Scan for the cell matching the given text and deliver its (X, Y) coordinate at center. 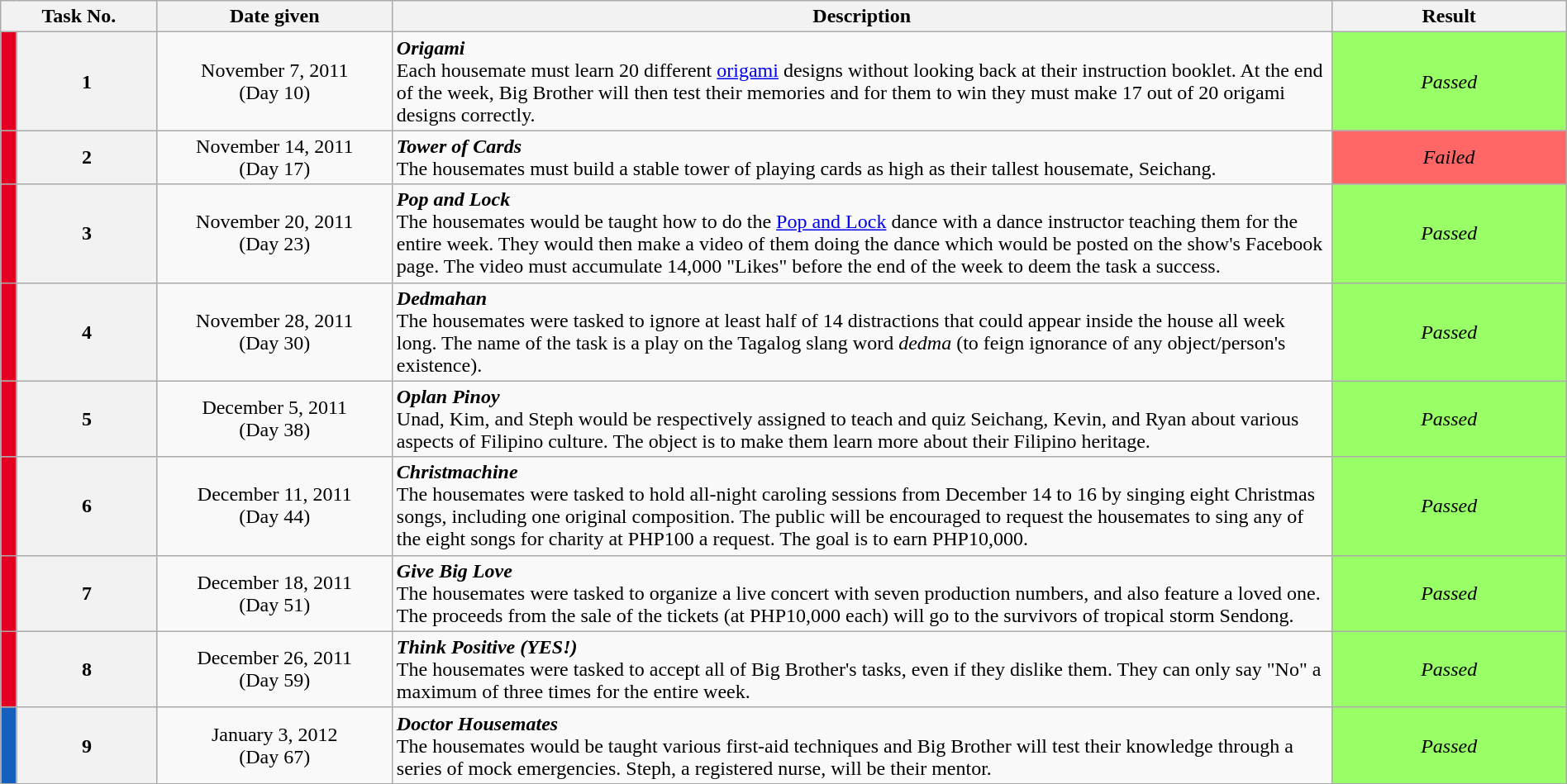
Date given (274, 17)
7 (87, 593)
November 20, 2011(Day 23) (274, 233)
January 3, 2012(Day 67) (274, 745)
December 18, 2011(Day 51) (274, 593)
Result (1449, 17)
9 (87, 745)
1 (87, 81)
Failed (1449, 157)
December 5, 2011(Day 38) (274, 419)
Description (861, 17)
5 (87, 419)
2 (87, 157)
Task No. (79, 17)
November 28, 2011(Day 30) (274, 332)
8 (87, 669)
3 (87, 233)
Tower of CardsThe housemates must build a stable tower of playing cards as high as their tallest housemate, Seichang. (861, 157)
December 26, 2011(Day 59) (274, 669)
December 11, 2011(Day 44) (274, 506)
November 14, 2011(Day 17) (274, 157)
6 (87, 506)
4 (87, 332)
November 7, 2011(Day 10) (274, 81)
